Return (x, y) of the center of cell containing provided text 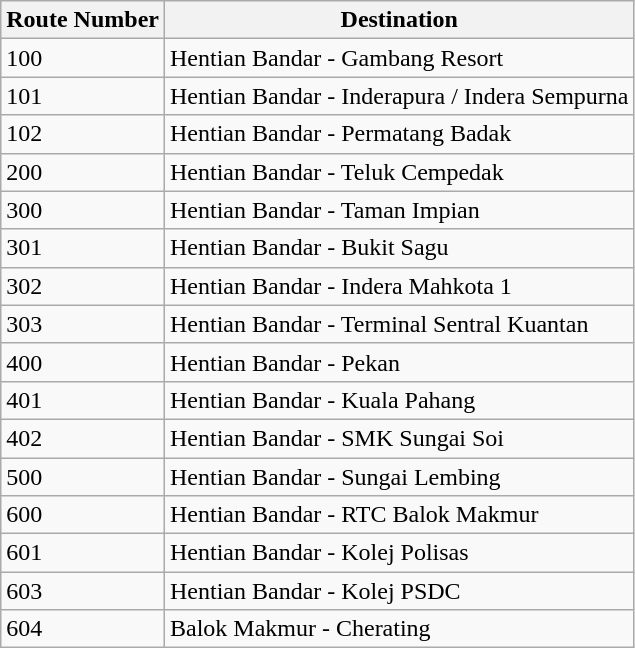
Hentian Bandar - Gambang Resort (399, 58)
600 (83, 515)
603 (83, 591)
Hentian Bandar - Kolej PSDC (399, 591)
Hentian Bandar - Indera Mahkota 1 (399, 286)
Hentian Bandar - Sungai Lembing (399, 477)
Hentian Bandar - Teluk Cempedak (399, 172)
101 (83, 96)
Hentian Bandar - Inderapura / Indera Sempurna (399, 96)
Hentian Bandar - Permatang Badak (399, 134)
102 (83, 134)
604 (83, 629)
Destination (399, 20)
Route Number (83, 20)
100 (83, 58)
302 (83, 286)
Hentian Bandar - SMK Sungai Soi (399, 438)
400 (83, 362)
Balok Makmur - Cherating (399, 629)
Hentian Bandar - Pekan (399, 362)
300 (83, 210)
Hentian Bandar - RTC Balok Makmur (399, 515)
401 (83, 400)
402 (83, 438)
Hentian Bandar - Kuala Pahang (399, 400)
303 (83, 324)
Hentian Bandar - Terminal Sentral Kuantan (399, 324)
Hentian Bandar - Kolej Polisas (399, 553)
601 (83, 553)
500 (83, 477)
Hentian Bandar - Bukit Sagu (399, 248)
Hentian Bandar - Taman Impian (399, 210)
200 (83, 172)
301 (83, 248)
